Determine the (X, Y) coordinate at the center of the cell enclosing the given text.  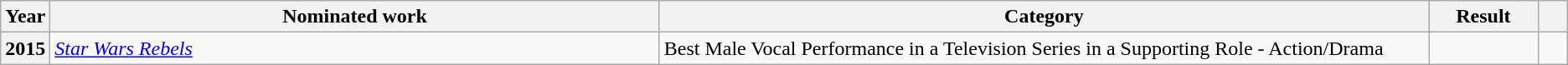
Nominated work (355, 17)
Year (25, 17)
2015 (25, 48)
Result (1484, 17)
Star Wars Rebels (355, 48)
Best Male Vocal Performance in a Television Series in a Supporting Role - Action/Drama (1044, 48)
Category (1044, 17)
